Locate the cell with the specified text and output its [X, Y] center coordinate. 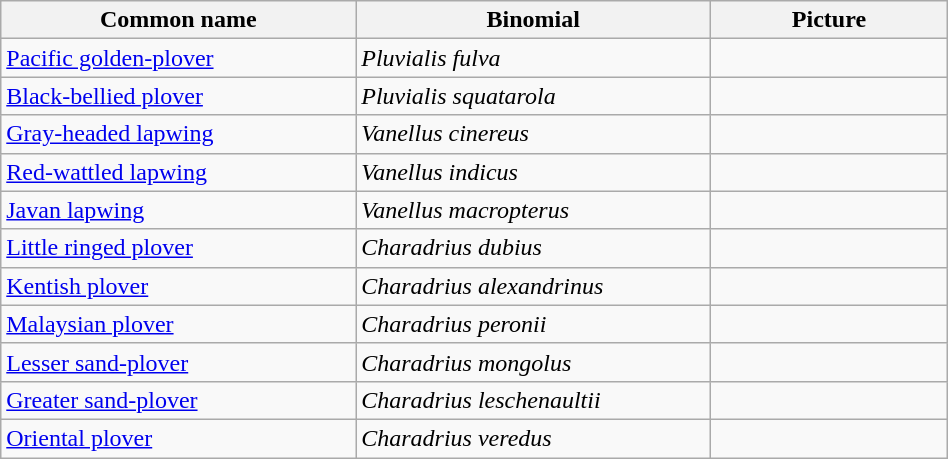
Malaysian plover [178, 324]
Binomial [534, 20]
Charadrius leschenaultii [534, 400]
Pacific golden-plover [178, 58]
Black-bellied plover [178, 96]
Charadrius veredus [534, 438]
Pluvialis squatarola [534, 96]
Javan lapwing [178, 210]
Greater sand-plover [178, 400]
Common name [178, 20]
Little ringed plover [178, 248]
Picture [830, 20]
Charadrius alexandrinus [534, 286]
Pluvialis fulva [534, 58]
Vanellus macropterus [534, 210]
Kentish plover [178, 286]
Charadrius peronii [534, 324]
Oriental plover [178, 438]
Gray-headed lapwing [178, 134]
Vanellus indicus [534, 172]
Vanellus cinereus [534, 134]
Charadrius mongolus [534, 362]
Lesser sand-plover [178, 362]
Charadrius dubius [534, 248]
Red-wattled lapwing [178, 172]
